Return [x, y] of the center of cell containing provided text 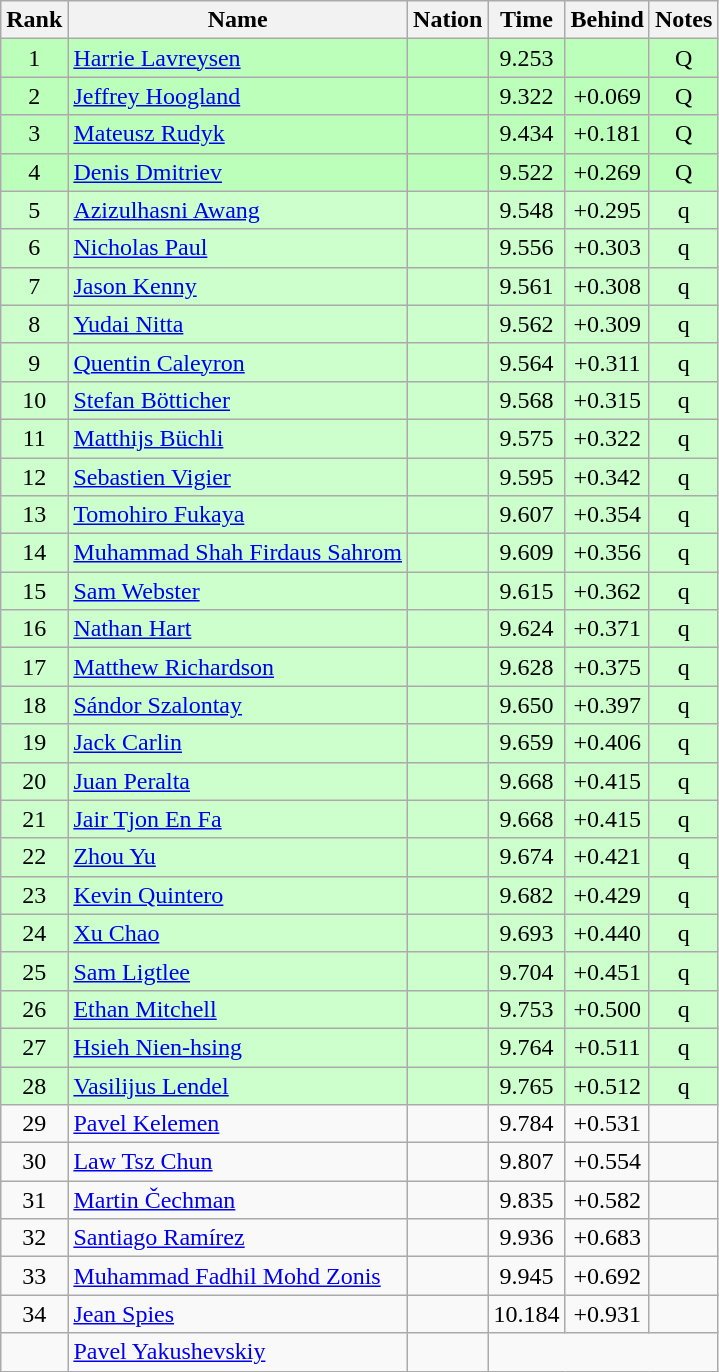
9.564 [526, 362]
Quentin Caleyron [238, 362]
9.693 [526, 933]
Kevin Quintero [238, 895]
3 [34, 134]
+0.582 [607, 1200]
Time [526, 20]
24 [34, 933]
9.607 [526, 515]
18 [34, 705]
9.628 [526, 667]
28 [34, 1085]
+0.531 [607, 1124]
19 [34, 743]
9.936 [526, 1238]
11 [34, 438]
Matthijs Büchli [238, 438]
Denis Dmitriev [238, 172]
21 [34, 819]
Martin Čechman [238, 1200]
Jason Kenny [238, 286]
30 [34, 1162]
+0.512 [607, 1085]
33 [34, 1276]
10 [34, 400]
Muhammad Fadhil Mohd Zonis [238, 1276]
14 [34, 553]
9.784 [526, 1124]
27 [34, 1047]
Yudai Nitta [238, 324]
+0.429 [607, 895]
8 [34, 324]
Nation [448, 20]
9.945 [526, 1276]
Nicholas Paul [238, 248]
9.807 [526, 1162]
Sam Webster [238, 591]
34 [34, 1314]
25 [34, 971]
9.322 [526, 96]
9.575 [526, 438]
23 [34, 895]
4 [34, 172]
16 [34, 629]
+0.500 [607, 1009]
+0.511 [607, 1047]
Jeffrey Hoogland [238, 96]
20 [34, 781]
Rank [34, 20]
Muhammad Shah Firdaus Sahrom [238, 553]
Jean Spies [238, 1314]
+0.375 [607, 667]
+0.931 [607, 1314]
+0.069 [607, 96]
Tomohiro Fukaya [238, 515]
Vasilijus Lendel [238, 1085]
+0.354 [607, 515]
9.615 [526, 591]
Matthew Richardson [238, 667]
Nathan Hart [238, 629]
31 [34, 1200]
+0.440 [607, 933]
2 [34, 96]
7 [34, 286]
Ethan Mitchell [238, 1009]
+0.311 [607, 362]
Juan Peralta [238, 781]
29 [34, 1124]
+0.269 [607, 172]
Pavel Kelemen [238, 1124]
9.562 [526, 324]
9.253 [526, 58]
10.184 [526, 1314]
9.522 [526, 172]
6 [34, 248]
Hsieh Nien-hsing [238, 1047]
22 [34, 857]
+0.181 [607, 134]
9.765 [526, 1085]
9.624 [526, 629]
9.650 [526, 705]
Name [238, 20]
26 [34, 1009]
Behind [607, 20]
5 [34, 210]
+0.342 [607, 477]
9.561 [526, 286]
15 [34, 591]
9.609 [526, 553]
Santiago Ramírez [238, 1238]
17 [34, 667]
+0.371 [607, 629]
1 [34, 58]
9.568 [526, 400]
9.674 [526, 857]
9 [34, 362]
+0.451 [607, 971]
9.704 [526, 971]
+0.397 [607, 705]
Sebastien Vigier [238, 477]
Azizulhasni Awang [238, 210]
9.556 [526, 248]
Law Tsz Chun [238, 1162]
Jair Tjon En Fa [238, 819]
+0.554 [607, 1162]
Jack Carlin [238, 743]
9.595 [526, 477]
Sándor Szalontay [238, 705]
Notes [683, 20]
9.764 [526, 1047]
+0.303 [607, 248]
9.434 [526, 134]
13 [34, 515]
9.753 [526, 1009]
+0.315 [607, 400]
+0.362 [607, 591]
9.682 [526, 895]
9.548 [526, 210]
12 [34, 477]
Xu Chao [238, 933]
+0.356 [607, 553]
Harrie Lavreysen [238, 58]
32 [34, 1238]
+0.309 [607, 324]
+0.406 [607, 743]
+0.683 [607, 1238]
+0.421 [607, 857]
+0.295 [607, 210]
Zhou Yu [238, 857]
9.835 [526, 1200]
+0.308 [607, 286]
+0.322 [607, 438]
Mateusz Rudyk [238, 134]
9.659 [526, 743]
Pavel Yakushevskiy [238, 1352]
+0.692 [607, 1276]
Stefan Bötticher [238, 400]
Sam Ligtlee [238, 971]
